Provide the (X, Y) coordinate of the cell's center where the given text is located.  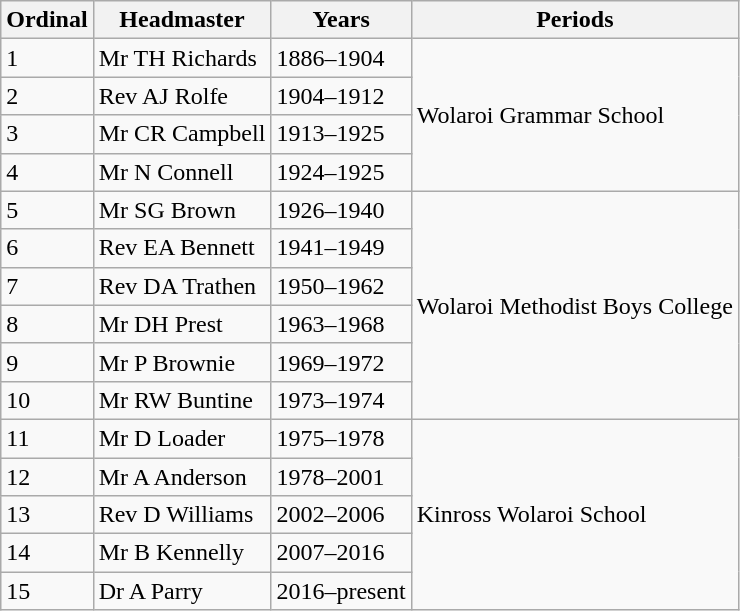
Mr SG Brown (182, 210)
1924–1925 (341, 172)
2007–2016 (341, 553)
Mr TH Richards (182, 58)
1886–1904 (341, 58)
Headmaster (182, 20)
Ordinal (47, 20)
8 (47, 324)
11 (47, 438)
15 (47, 591)
1904–1912 (341, 96)
Rev EA Bennett (182, 248)
Mr RW Buntine (182, 400)
Rev AJ Rolfe (182, 96)
10 (47, 400)
Mr CR Campbell (182, 134)
1969–1972 (341, 362)
2016–present (341, 591)
3 (47, 134)
9 (47, 362)
1950–1962 (341, 286)
Mr A Anderson (182, 477)
1941–1949 (341, 248)
1975–1978 (341, 438)
5 (47, 210)
1973–1974 (341, 400)
7 (47, 286)
Mr N Connell (182, 172)
2002–2006 (341, 515)
Rev DA Trathen (182, 286)
Wolaroi Methodist Boys College (574, 305)
2 (47, 96)
4 (47, 172)
14 (47, 553)
Kinross Wolaroi School (574, 514)
13 (47, 515)
1978–2001 (341, 477)
Mr DH Prest (182, 324)
Years (341, 20)
Mr B Kennelly (182, 553)
6 (47, 248)
1926–1940 (341, 210)
Dr A Parry (182, 591)
1963–1968 (341, 324)
12 (47, 477)
Rev D Williams (182, 515)
Wolaroi Grammar School (574, 115)
Periods (574, 20)
1 (47, 58)
Mr P Brownie (182, 362)
Mr D Loader (182, 438)
1913–1925 (341, 134)
